Search for the cell housing the specified text and yield its [x, y] center coordinate. 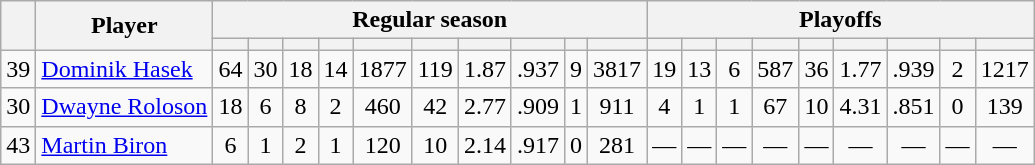
4 [664, 107]
139 [1004, 107]
43 [18, 145]
1217 [1004, 69]
2.77 [484, 107]
.851 [914, 107]
119 [435, 69]
1.77 [860, 69]
64 [230, 69]
.909 [538, 107]
2.14 [484, 145]
4.31 [860, 107]
8 [300, 107]
42 [435, 107]
Playoffs [841, 20]
36 [816, 69]
.939 [914, 69]
587 [776, 69]
Dominik Hasek [124, 69]
911 [618, 107]
3817 [618, 69]
13 [700, 69]
Martin Biron [124, 145]
460 [382, 107]
67 [776, 107]
.937 [538, 69]
14 [336, 69]
39 [18, 69]
.917 [538, 145]
Regular season [430, 20]
9 [576, 69]
120 [382, 145]
Dwayne Roloson [124, 107]
1.87 [484, 69]
Player [124, 26]
19 [664, 69]
281 [618, 145]
1877 [382, 69]
